Output the [x, y] coordinate of the center of the cell containing the given text.  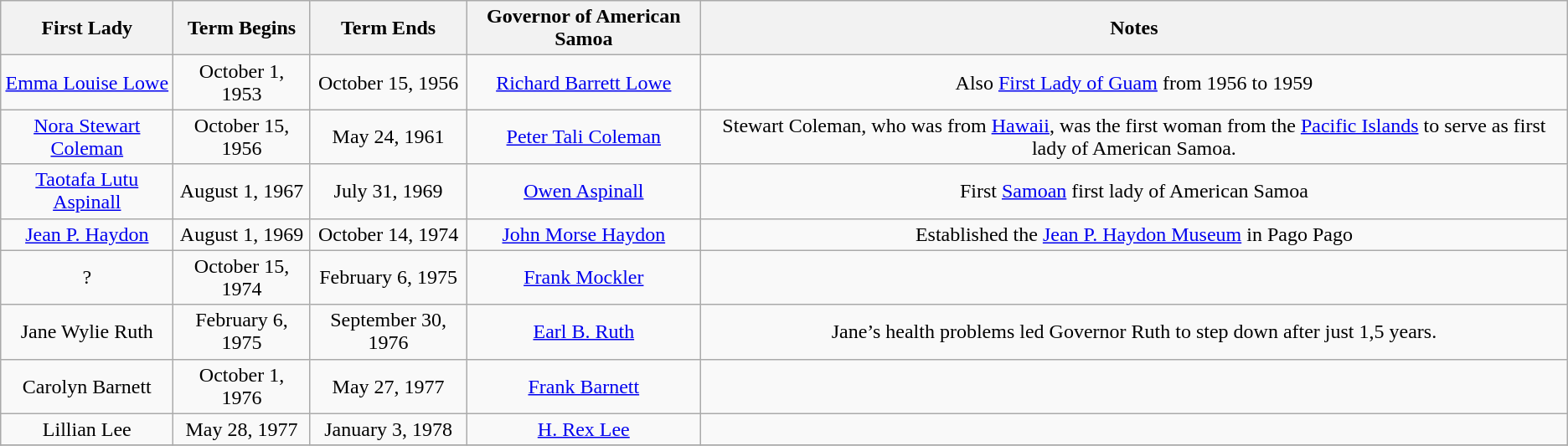
Governor of American Samoa [584, 28]
Jane’s health problems led Governor Ruth to step down after just 1,5 years. [1134, 331]
Nora Stewart Coleman [87, 137]
October 14, 1974 [389, 234]
August 1, 1969 [241, 234]
May 28, 1977 [241, 429]
Frank Barnett [584, 387]
Notes [1134, 28]
Stewart Coleman, who was from Hawaii, was the first woman from the Pacific Islands to serve as first lady of American Samoa. [1134, 137]
First Samoan first lady of American Samoa [1134, 191]
January 3, 1978 [389, 429]
? [87, 278]
October 15, 1974 [241, 278]
Term Ends [389, 28]
October 1, 1953 [241, 82]
Owen Aspinall [584, 191]
Established the Jean P. Haydon Museum in Pago Pago [1134, 234]
Jane Wylie Ruth [87, 331]
September 30, 1976 [389, 331]
Earl B. Ruth [584, 331]
July 31, 1969 [389, 191]
Peter Tali Coleman [584, 137]
Frank Mockler [584, 278]
October 1, 1976 [241, 387]
May 24, 1961 [389, 137]
First Lady [87, 28]
John Morse Haydon [584, 234]
H. Rex Lee [584, 429]
Emma Louise Lowe [87, 82]
May 27, 1977 [389, 387]
Taotafa Lutu Aspinall [87, 191]
Also First Lady of Guam from 1956 to 1959 [1134, 82]
Richard Barrett Lowe [584, 82]
Carolyn Barnett [87, 387]
August 1, 1967 [241, 191]
Jean P. Haydon [87, 234]
Term Begins [241, 28]
Lillian Lee [87, 429]
